Capture the cell that displays the provided text and extract its (X, Y) central coordinate. 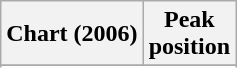
Peak position (189, 34)
Chart (2006) (72, 34)
